Output the (X, Y) coordinate of the center of the cell containing the given text.  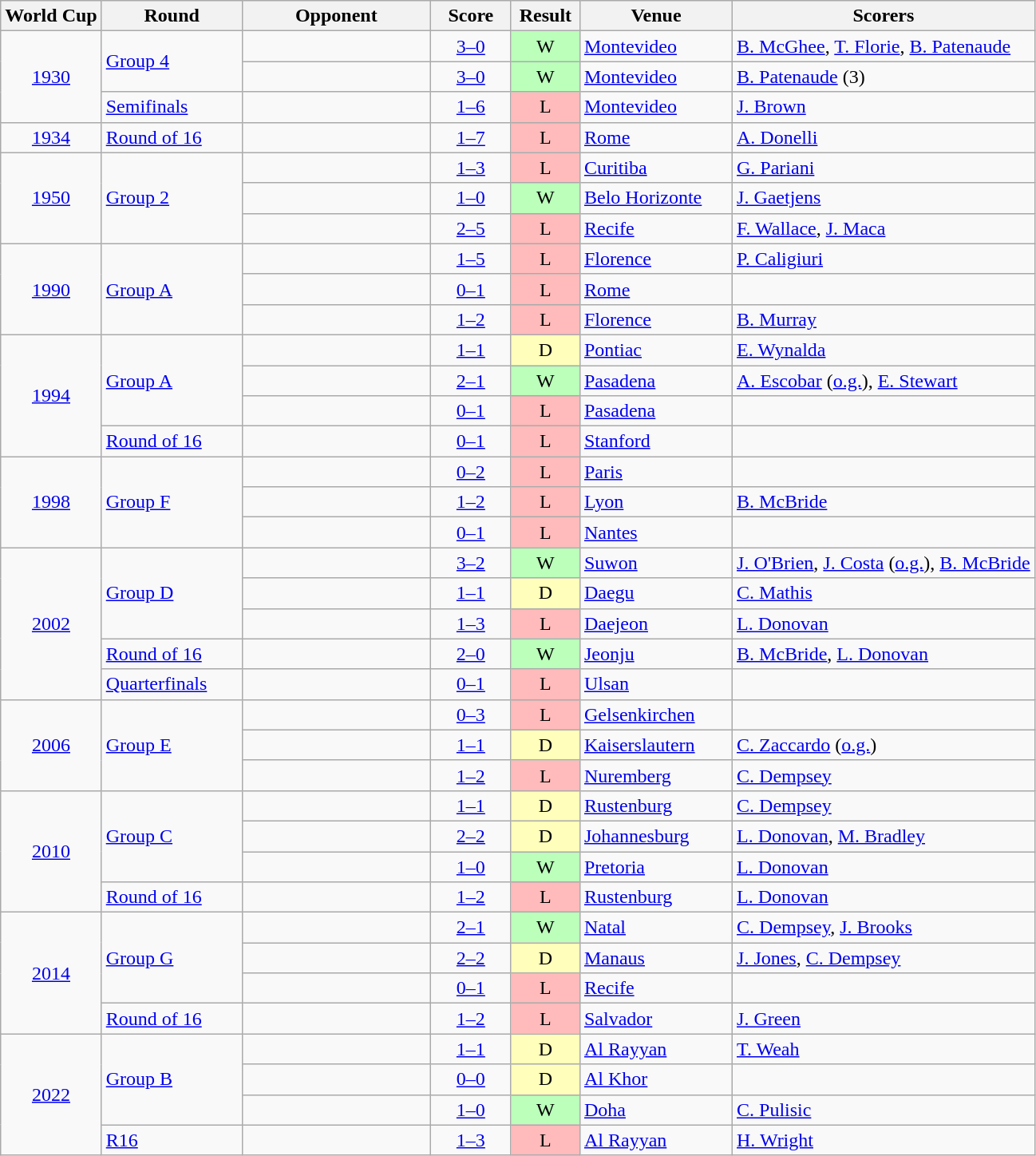
Doha (656, 1110)
0–0 (471, 1079)
Semifinals (172, 107)
1994 (51, 395)
Group D (172, 593)
Manaus (656, 958)
A. Donelli (884, 137)
Nantes (656, 532)
J. O'Brien, J. Costa (o.g.), B. McBride (884, 563)
J. Jones, C. Dempsey (884, 958)
P. Caligiuri (884, 259)
Group 4 (172, 61)
Group E (172, 745)
Natal (656, 928)
Venue (656, 16)
Group C (172, 836)
3–2 (471, 563)
Quarterfinals (172, 684)
Salvador (656, 1019)
1–5 (471, 259)
Round (172, 16)
Lyon (656, 502)
H. Wright (884, 1140)
Suwon (656, 563)
B. McBride (884, 502)
Gelsenkirchen (656, 715)
J. Green (884, 1019)
Pretoria (656, 866)
C. Dempsey, J. Brooks (884, 928)
L. Donovan, M. Bradley (884, 836)
B. McGhee, T. Florie, B. Patenaude (884, 46)
Stanford (656, 441)
C. Mathis (884, 593)
0–3 (471, 715)
Kaiserslautern (656, 745)
Paris (656, 472)
2022 (51, 1095)
2–5 (471, 228)
1950 (51, 198)
Belo Horizonte (656, 198)
Curitiba (656, 168)
J. Brown (884, 107)
R16 (172, 1140)
1–6 (471, 107)
Daegu (656, 593)
2014 (51, 973)
C. Zaccardo (o.g.) (884, 745)
1990 (51, 289)
B. Patenaude (3) (884, 77)
2002 (51, 624)
Nuremberg (656, 775)
1998 (51, 502)
T. Weah (884, 1049)
Opponent (336, 16)
Group 2 (172, 198)
Daejeon (656, 624)
Group G (172, 958)
World Cup (51, 16)
Result (545, 16)
B. Murray (884, 319)
0–2 (471, 472)
J. Gaetjens (884, 198)
2–0 (471, 654)
1934 (51, 137)
2006 (51, 745)
Group F (172, 502)
Johannesburg (656, 836)
1–7 (471, 137)
Score (471, 16)
Pontiac (656, 350)
Group B (172, 1079)
Jeonju (656, 654)
B. McBride, L. Donovan (884, 654)
Al Khor (656, 1079)
2010 (51, 851)
A. Escobar (o.g.), E. Stewart (884, 381)
Ulsan (656, 684)
G. Pariani (884, 168)
1930 (51, 77)
Scorers (884, 16)
C. Pulisic (884, 1110)
F. Wallace, J. Maca (884, 228)
E. Wynalda (884, 350)
